For the text-containing cell, return its midpoint in (X, Y) coordinate format. 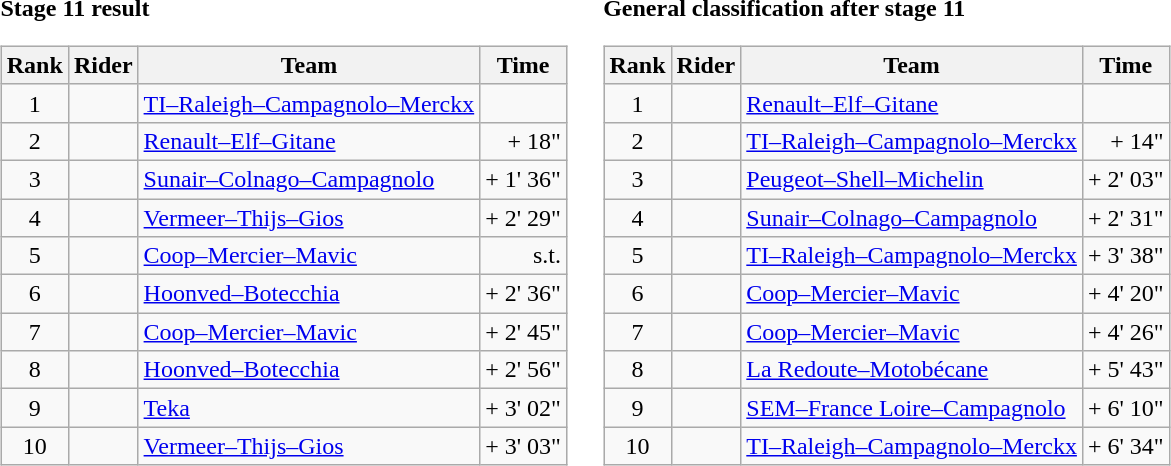
+ 2' 36" (524, 294)
+ 3' 02" (524, 408)
Peugeot–Shell–Michelin (912, 179)
s.t. (524, 256)
+ 4' 26" (1126, 332)
La Redoute–Motobécane (912, 370)
+ 6' 10" (1126, 408)
+ 2' 45" (524, 332)
Teka (309, 408)
+ 2' 31" (1126, 217)
+ 14" (1126, 141)
+ 3' 38" (1126, 256)
+ 6' 34" (1126, 446)
+ 3' 03" (524, 446)
+ 4' 20" (1126, 294)
+ 2' 03" (1126, 179)
+ 1' 36" (524, 179)
+ 2' 56" (524, 370)
SEM–France Loire–Campagnolo (912, 408)
+ 2' 29" (524, 217)
+ 18" (524, 141)
+ 5' 43" (1126, 370)
